Return [x, y] of the center of cell containing provided text 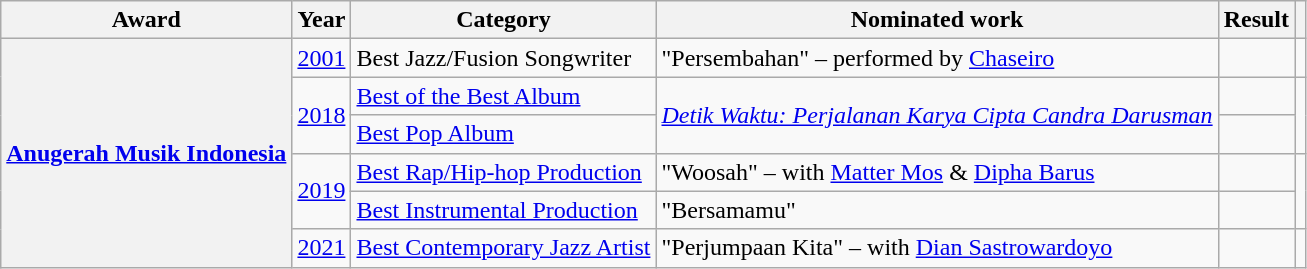
"Woosah" – with Matter Mos & Dipha Barus [937, 172]
2019 [322, 191]
Best Rap/Hip-hop Production [504, 172]
Category [504, 20]
"Bersamamu" [937, 210]
Best Contemporary Jazz Artist [504, 248]
Best Instrumental Production [504, 210]
2001 [322, 58]
Detik Waktu: Perjalanan Karya Cipta Candra Darusman [937, 115]
Result [1256, 20]
Anugerah Musik Indonesia [146, 153]
Year [322, 20]
"Perjumpaan Kita" – with Dian Sastrowardoyo [937, 248]
2018 [322, 115]
Best Pop Album [504, 134]
"Persembahan" – performed by Chaseiro [937, 58]
Nominated work [937, 20]
2021 [322, 248]
Best of the Best Album [504, 96]
Award [146, 20]
Best Jazz/Fusion Songwriter [504, 58]
